Provide the [X, Y] coordinate of the cell's center where the given text is located.  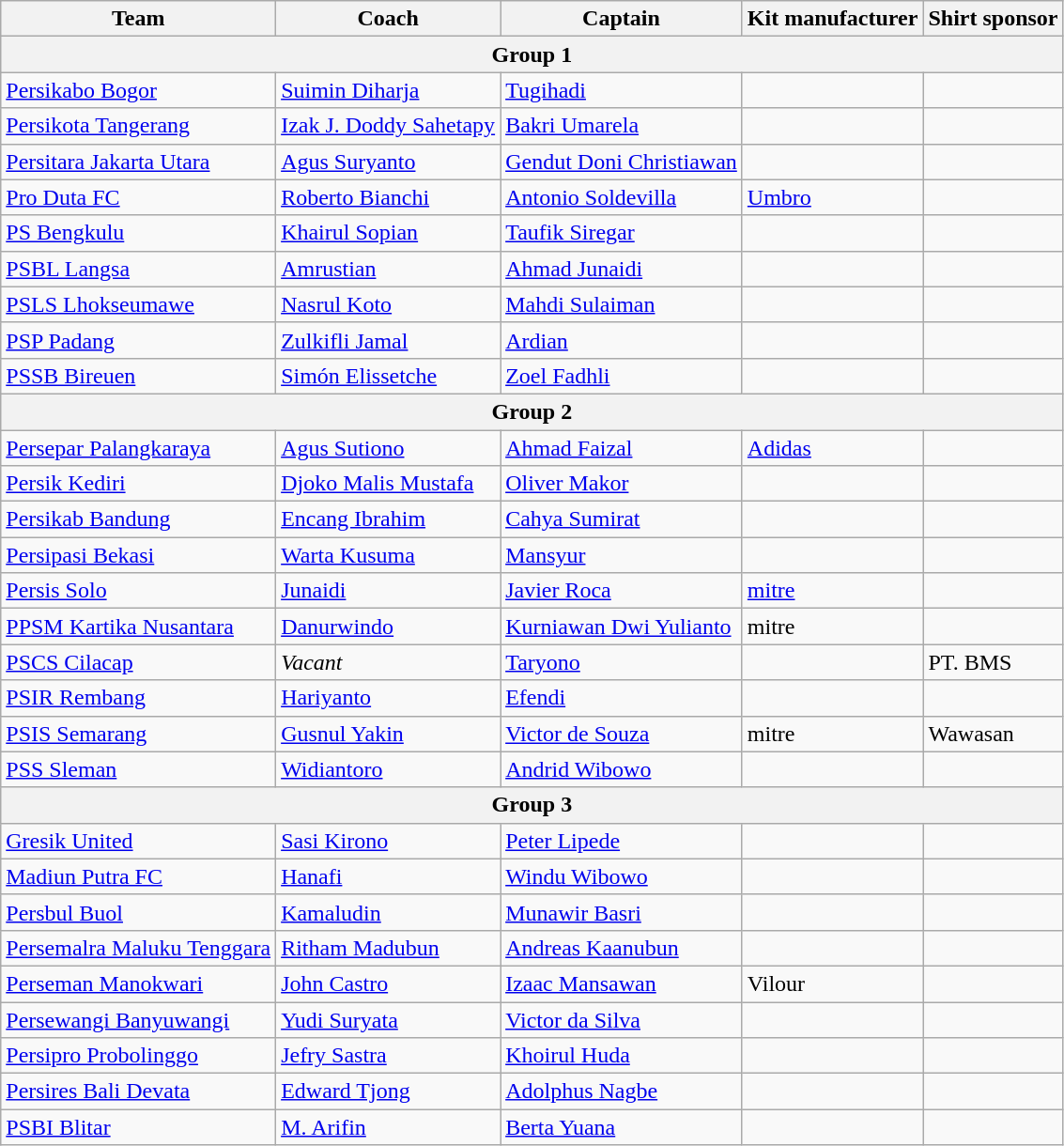
Group 3 [532, 805]
Sasi Kirono [389, 841]
Suimin Diharja [389, 90]
Oliver Makor [622, 484]
Khoirul Huda [622, 1056]
Wawasan [994, 734]
Taufik Siregar [622, 233]
Andrid Wibowo [622, 769]
Peter Lipede [622, 841]
Gresik United [139, 841]
Mansyur [622, 555]
Efendi [622, 698]
Antonio Soldevilla [622, 197]
Ardian [622, 340]
Simón Elissetche [389, 376]
Vilour [832, 983]
Zulkifli Jamal [389, 340]
Amrustian [389, 269]
Persewangi Banyuwangi [139, 1019]
Izak J. Doddy Sahetapy [389, 126]
Hariyanto [389, 698]
Ahmad Faizal [622, 448]
M. Arifin [389, 1127]
Victor de Souza [622, 734]
Persikabo Bogor [139, 90]
PSLS Lhokseumawe [139, 304]
Kamaludin [389, 912]
Andreas Kaanubun [622, 948]
PSSB Bireuen [139, 376]
Persires Bali Devata [139, 1092]
Munawir Basri [622, 912]
Coach [389, 19]
PT. BMS [994, 662]
Tugihadi [622, 90]
Group 2 [532, 411]
Danurwindo [389, 627]
Persipasi Bekasi [139, 555]
Windu Wibowo [622, 876]
Cahya Sumirat [622, 519]
Warta Kusuma [389, 555]
PSIR Rembang [139, 698]
PSP Padang [139, 340]
Berta Yuana [622, 1127]
Khairul Sopian [389, 233]
Persbul Buol [139, 912]
Persis Solo [139, 591]
Mahdi Sulaiman [622, 304]
Victor da Silva [622, 1019]
Kit manufacturer [832, 19]
PSBI Blitar [139, 1127]
Persikota Tangerang [139, 126]
Vacant [389, 662]
Widiantoro [389, 769]
Izaac Mansawan [622, 983]
Group 1 [532, 54]
Madiun Putra FC [139, 876]
Captain [622, 19]
Umbro [832, 197]
Shirt sponsor [994, 19]
PSS Sleman [139, 769]
Kurniawan Dwi Yulianto [622, 627]
Encang Ibrahim [389, 519]
PSBL Langsa [139, 269]
Javier Roca [622, 591]
Junaidi [389, 591]
Taryono [622, 662]
Edward Tjong [389, 1092]
Roberto Bianchi [389, 197]
Team [139, 19]
John Castro [389, 983]
Yudi Suryata [389, 1019]
Persemalra Maluku Tenggara [139, 948]
Gendut Doni Christiawan [622, 162]
Nasrul Koto [389, 304]
Persepar Palangkaraya [139, 448]
Zoel Fadhli [622, 376]
PSCS Cilacap [139, 662]
PSIS Semarang [139, 734]
Pro Duta FC [139, 197]
Persik Kediri [139, 484]
Jefry Sastra [389, 1056]
PS Bengkulu [139, 233]
Bakri Umarela [622, 126]
Perseman Manokwari [139, 983]
Gusnul Yakin [389, 734]
Djoko Malis Mustafa [389, 484]
Adidas [832, 448]
Ritham Madubun [389, 948]
Agus Suryanto [389, 162]
Persikab Bandung [139, 519]
Ahmad Junaidi [622, 269]
Persipro Probolinggo [139, 1056]
Hanafi [389, 876]
PPSM Kartika Nusantara [139, 627]
Agus Sutiono [389, 448]
Adolphus Nagbe [622, 1092]
Persitara Jakarta Utara [139, 162]
